Detect which cell encompasses the target text, then output its (X, Y) center coordinate. 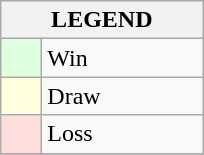
LEGEND (102, 20)
Draw (122, 96)
Win (122, 58)
Loss (122, 134)
